For the text-containing cell, return its midpoint in [x, y] coordinate format. 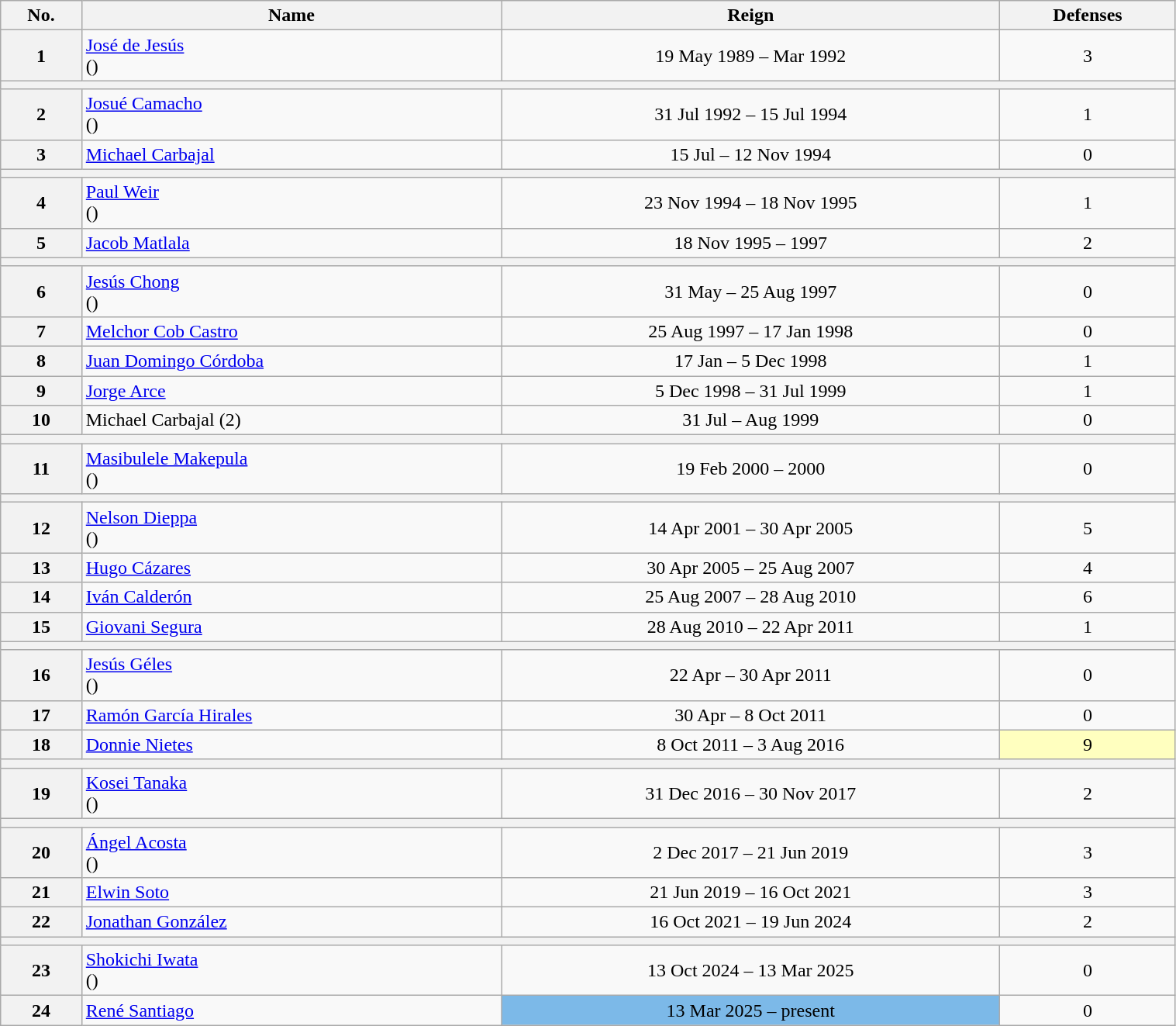
Name [291, 16]
15 Jul – 12 Nov 1994 [750, 154]
13 [41, 568]
16 Oct 2021 – 19 Jun 2024 [750, 922]
Paul Weir() [291, 203]
Jonathan González [291, 922]
Reign [750, 16]
Giovani Segura [291, 627]
18 Nov 1995 – 1997 [750, 243]
19 Feb 2000 – 2000 [750, 468]
14 [41, 597]
22 Apr – 30 Apr 2011 [750, 675]
Michael Carbajal (2) [291, 420]
Josué Camacho() [291, 115]
13 Mar 2025 – present [750, 1010]
14 Apr 2001 – 30 Apr 2005 [750, 527]
30 Apr 2005 – 25 Aug 2007 [750, 568]
11 [41, 468]
7 [41, 331]
19 May 1989 – Mar 1992 [750, 56]
Jorge Arce [291, 390]
José de Jesús() [291, 56]
Juan Domingo Córdoba [291, 361]
Jesús Géles() [291, 675]
Jacob Matlala [291, 243]
19 [41, 793]
8 [41, 361]
22 [41, 922]
23 [41, 971]
18 [41, 744]
Jesús Chong() [291, 292]
15 [41, 627]
8 Oct 2011 – 3 Aug 2016 [750, 744]
31 Jul 1992 – 15 Jul 1994 [750, 115]
21 [41, 893]
25 Aug 1997 – 17 Jan 1998 [750, 331]
10 [41, 420]
2 Dec 2017 – 21 Jun 2019 [750, 852]
28 Aug 2010 – 22 Apr 2011 [750, 627]
Masibulele Makepula() [291, 468]
30 Apr – 8 Oct 2011 [750, 715]
17 Jan – 5 Dec 1998 [750, 361]
21 Jun 2019 – 16 Oct 2021 [750, 893]
31 May – 25 Aug 1997 [750, 292]
Nelson Dieppa() [291, 527]
24 [41, 1010]
Melchor Cob Castro [291, 331]
12 [41, 527]
5 Dec 1998 – 31 Jul 1999 [750, 390]
31 Dec 2016 – 30 Nov 2017 [750, 793]
Shokichi Iwata() [291, 971]
Defenses [1088, 16]
13 Oct 2024 – 13 Mar 2025 [750, 971]
Donnie Nietes [291, 744]
Kosei Tanaka() [291, 793]
16 [41, 675]
Ramón García Hirales [291, 715]
25 Aug 2007 – 28 Aug 2010 [750, 597]
23 Nov 1994 – 18 Nov 1995 [750, 203]
Ángel Acosta() [291, 852]
31 Jul – Aug 1999 [750, 420]
Elwin Soto [291, 893]
17 [41, 715]
No. [41, 16]
20 [41, 852]
Iván Calderón [291, 597]
René Santiago [291, 1010]
Hugo Cázares [291, 568]
Michael Carbajal [291, 154]
